Search for the cell housing the specified text and yield its [X, Y] center coordinate. 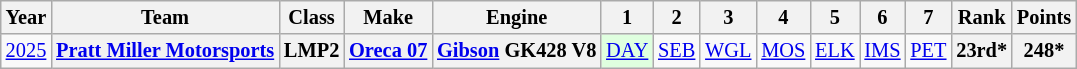
LMP2 [312, 51]
2025 [26, 51]
5 [834, 17]
7 [928, 17]
Pratt Miller Motorsports [165, 51]
3 [728, 17]
2 [676, 17]
ELK [834, 51]
4 [783, 17]
23rd* [982, 51]
Class [312, 17]
1 [627, 17]
IMS [883, 51]
MOS [783, 51]
DAY [627, 51]
Team [165, 17]
Year [26, 17]
PET [928, 51]
SEB [676, 51]
248* [1044, 51]
Make [388, 17]
6 [883, 17]
Points [1044, 17]
WGL [728, 51]
Rank [982, 17]
Gibson GK428 V8 [516, 51]
Engine [516, 17]
Oreca 07 [388, 51]
